Search for the cell housing the specified text and yield its [x, y] center coordinate. 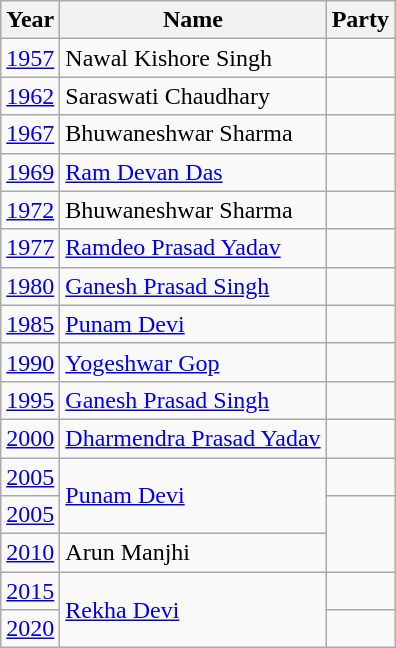
Party [360, 20]
Nawal Kishore Singh [193, 58]
2020 [30, 629]
Ramdeo Prasad Yadav [193, 248]
1967 [30, 134]
Rekha Devi [193, 610]
2015 [30, 591]
1990 [30, 362]
Yogeshwar Gop [193, 362]
1972 [30, 210]
1977 [30, 248]
2010 [30, 553]
1957 [30, 58]
1995 [30, 400]
1962 [30, 96]
Name [193, 20]
1980 [30, 286]
1969 [30, 172]
Year [30, 20]
Arun Manjhi [193, 553]
Dharmendra Prasad Yadav [193, 438]
1985 [30, 324]
Saraswati Chaudhary [193, 96]
2000 [30, 438]
Ram Devan Das [193, 172]
